Find where the given text appears and provide that cell's center as [X, Y] coordinate. 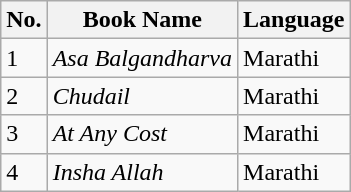
3 [24, 134]
2 [24, 96]
Language [294, 20]
Chudail [142, 96]
No. [24, 20]
1 [24, 58]
Insha Allah [142, 172]
Asa Balgandharva [142, 58]
Book Name [142, 20]
4 [24, 172]
At Any Cost [142, 134]
